Search for the cell housing the specified text and yield its (X, Y) center coordinate. 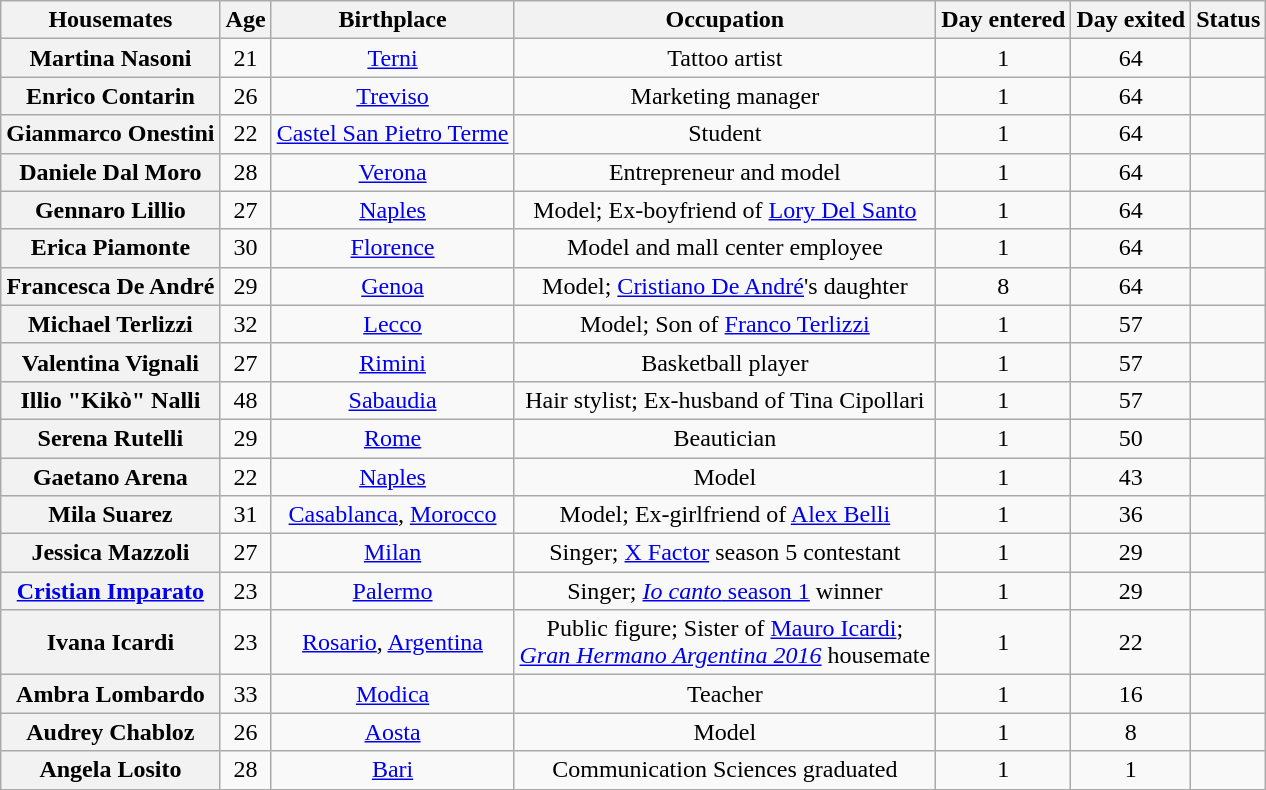
Mila Suarez (110, 515)
Modica (392, 694)
Treviso (392, 96)
16 (1131, 694)
Public figure; Sister of Mauro Icardi;Gran Hermano Argentina 2016 housemate (725, 642)
Castel San Pietro Terme (392, 134)
Aosta (392, 732)
Model; Son of Franco Terlizzi (725, 324)
Housemates (110, 20)
Milan (392, 553)
Angela Losito (110, 770)
Teacher (725, 694)
48 (246, 400)
Lecco (392, 324)
Occupation (725, 20)
Day entered (1004, 20)
Daniele Dal Moro (110, 172)
Tattoo artist (725, 58)
Michael Terlizzi (110, 324)
Sabaudia (392, 400)
Genoa (392, 286)
Florence (392, 248)
43 (1131, 477)
Terni (392, 58)
Model and mall center employee (725, 248)
Model; Ex-boyfriend of Lory Del Santo (725, 210)
Model; Cristiano De André's daughter (725, 286)
21 (246, 58)
Gianmarco Onestini (110, 134)
Communication Sciences graduated (725, 770)
36 (1131, 515)
Casablanca, Morocco (392, 515)
31 (246, 515)
Audrey Chabloz (110, 732)
Rome (392, 438)
Verona (392, 172)
Gaetano Arena (110, 477)
Jessica Mazzoli (110, 553)
Beautician (725, 438)
Marketing manager (725, 96)
Age (246, 20)
Day exited (1131, 20)
Status (1228, 20)
Model; Ex-girlfriend of Alex Belli (725, 515)
Erica Piamonte (110, 248)
Entrepreneur and model (725, 172)
Cristian Imparato (110, 591)
Rosario, Argentina (392, 642)
30 (246, 248)
Hair stylist; Ex-husband of Tina Cipollari (725, 400)
Enrico Contarin (110, 96)
Bari (392, 770)
Singer; Io canto season 1 winner (725, 591)
Birthplace (392, 20)
Student (725, 134)
Ambra Lombardo (110, 694)
33 (246, 694)
50 (1131, 438)
Martina Nasoni (110, 58)
Singer; X Factor season 5 contestant (725, 553)
Palermo (392, 591)
Serena Rutelli (110, 438)
32 (246, 324)
Illio "Kikò" Nalli (110, 400)
Francesca De André (110, 286)
Ivana Icardi (110, 642)
Valentina Vignali (110, 362)
Gennaro Lillio (110, 210)
Basketball player (725, 362)
Rimini (392, 362)
